Output the (x, y) coordinate of the center of the cell containing the given text.  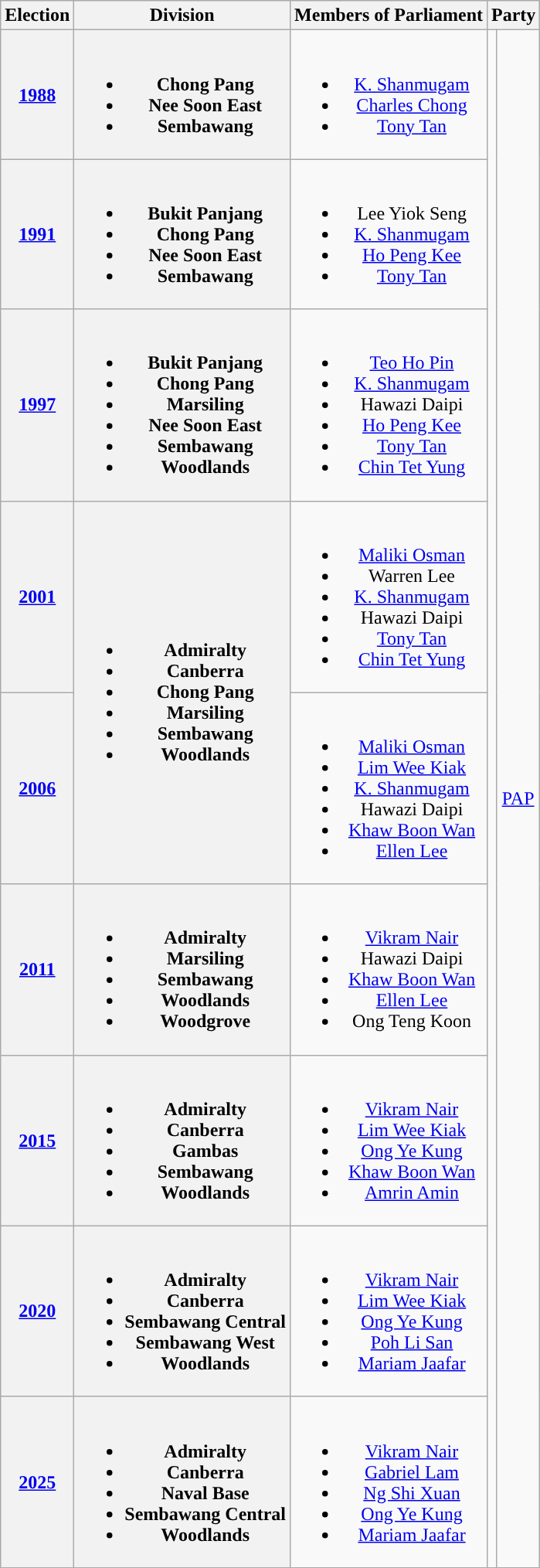
AdmiraltyMarsilingSembawangWoodlandsWoodgrove (182, 969)
AdmiraltyCanberraNaval BaseSembawang CentralWoodlands (182, 1482)
2011 (37, 969)
2006 (37, 788)
Vikram NairLim Wee KiakOng Ye KungKhaw Boon WanAmrin Amin (389, 1141)
AdmiraltyCanberraGambasSembawangWoodlands (182, 1141)
Bukit PanjangChong PangNee Soon EastSembawang (182, 234)
1988 (37, 94)
Party (514, 15)
1997 (37, 405)
AdmiraltyCanberraChong PangMarsilingSembawangWoodlands (182, 692)
K. ShanmugamCharles ChongTony Tan (389, 94)
Maliki OsmanWarren LeeK. ShanmugamHawazi DaipiTony TanChin Tet Yung (389, 597)
Lee Yiok SengK. ShanmugamHo Peng KeeTony Tan (389, 234)
Bukit PanjangChong PangMarsilingNee Soon EastSembawangWoodlands (182, 405)
Teo Ho PinK. ShanmugamHawazi DaipiHo Peng KeeTony TanChin Tet Yung (389, 405)
PAP (518, 799)
1991 (37, 234)
Division (182, 15)
Vikram NairGabriel LamNg Shi XuanOng Ye KungMariam Jaafar (389, 1482)
Chong PangNee Soon EastSembawang (182, 94)
Members of Parliament (389, 15)
2020 (37, 1311)
2001 (37, 597)
Election (37, 15)
AdmiraltyCanberraSembawang CentralSembawang WestWoodlands (182, 1311)
Vikram NairHawazi DaipiKhaw Boon WanEllen LeeOng Teng Koon (389, 969)
2025 (37, 1482)
Vikram NairLim Wee KiakOng Ye KungPoh Li SanMariam Jaafar (389, 1311)
2015 (37, 1141)
Maliki OsmanLim Wee KiakK. ShanmugamHawazi DaipiKhaw Boon WanEllen Lee (389, 788)
